Return the [X, Y] coordinate for the center point of the cell that contains the specified text.  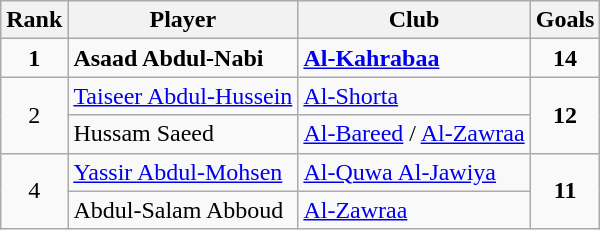
Al-Bareed / Al-Zawraa [414, 134]
Al-Zawraa [414, 210]
Al-Shorta [414, 96]
2 [34, 115]
Yassir Abdul-Mohsen [183, 172]
Club [414, 20]
Goals [565, 20]
11 [565, 191]
14 [565, 58]
Al-Kahrabaa [414, 58]
4 [34, 191]
Al-Quwa Al-Jawiya [414, 172]
Hussam Saeed [183, 134]
1 [34, 58]
Rank [34, 20]
Player [183, 20]
12 [565, 115]
Taiseer Abdul-Hussein [183, 96]
Asaad Abdul-Nabi [183, 58]
Abdul-Salam Abboud [183, 210]
